Provide the [X, Y] coordinate of the cell's center where the given text is located.  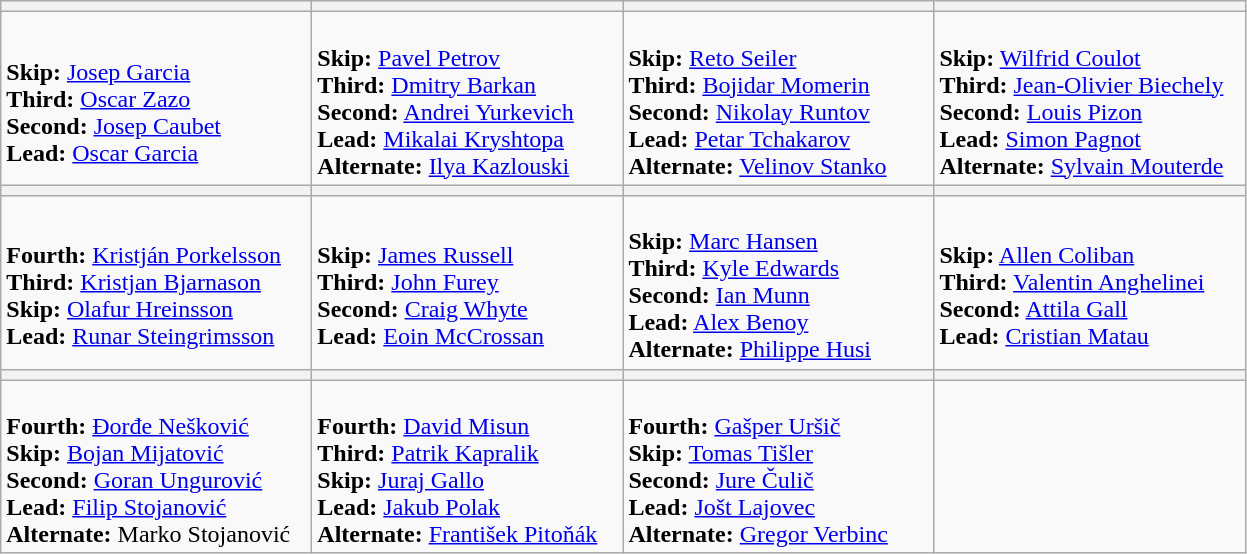
Fourth: Đorđe Nešković Skip: Bojan Mijatović Second: Goran Ungurović Lead: Filip Stojanović Alternate: Marko Stojanović [156, 466]
Fourth: Kristján Porkelsson Third: Kristjan Bjarnason Skip: Olafur Hreinsson Lead: Runar Steingrimsson [156, 282]
Fourth: David Misun Third: Patrik Kapralik Skip: Juraj Gallo Lead: Jakub Polak Alternate: František Pitoňák [468, 466]
Skip: Josep Garcia Third: Oscar Zazo Second: Josep Caubet Lead: Oscar Garcia [156, 98]
Skip: Pavel Petrov Third: Dmitry Barkan Second: Andrei Yurkevich Lead: Mikalai Kryshtopa Alternate: Ilya Kazlouski [468, 98]
Skip: Wilfrid Coulot Third: Jean-Olivier Biechely Second: Louis Pizon Lead: Simon Pagnot Alternate: Sylvain Mouterde [1090, 98]
Skip: James Russell Third: John Furey Second: Craig Whyte Lead: Eoin McCrossan [468, 282]
Skip: Allen Coliban Third: Valentin Anghelinei Second: Attila Gall Lead: Cristian Matau [1090, 282]
Skip: Reto Seiler Third: Bojidar Momerin Second: Nikolay Runtov Lead: Petar Tchakarov Alternate: Velinov Stanko [778, 98]
Skip: Marc Hansen Third: Kyle Edwards Second: Ian Munn Lead: Alex Benoy Alternate: Philippe Husi [778, 282]
Fourth: Gašper Uršič Skip: Tomas Tišler Second: Jure Čulič Lead: Jošt Lajovec Alternate: Gregor Verbinc [778, 466]
